From the cell containing the given text, extract its center point as (x, y) coordinate. 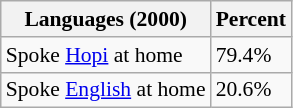
20.6% (251, 90)
Spoke Hopi at home (106, 55)
Percent (251, 19)
Spoke English at home (106, 90)
Languages (2000) (106, 19)
79.4% (251, 55)
